For the text-containing cell, return its midpoint in [X, Y] coordinate format. 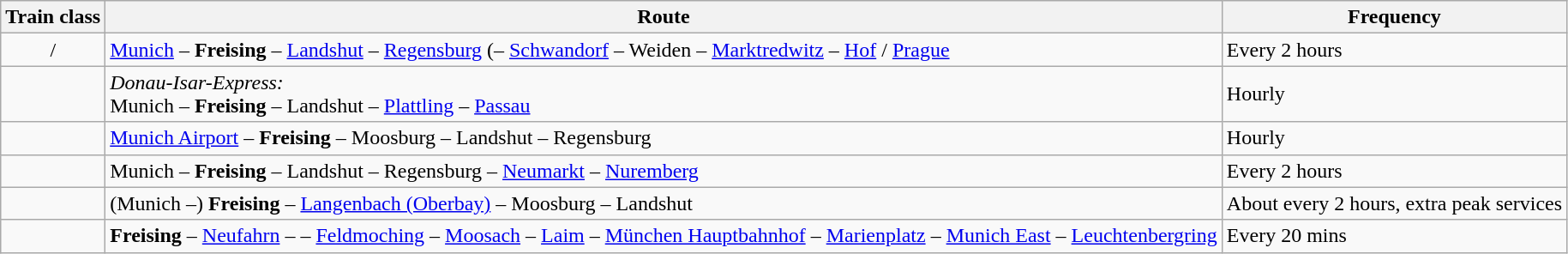
Every 20 mins [1394, 236]
Munich – Freising – Landshut – Regensburg – Neumarkt – Nuremberg [664, 171]
Munich – Freising – Landshut – Regensburg (– Schwandorf – Weiden – Marktredwitz – Hof / Prague [664, 50]
Donau-Isar-Express:Munich – Freising – Landshut – Plattling – Passau [664, 94]
Freising – Neufahrn – – Feldmoching – Moosach – Laim – München Hauptbahnhof – Marienplatz – Munich East – Leuchtenbergring [664, 236]
(Munich –) Freising – Langenbach (Oberbay) – Moosburg – Landshut [664, 203]
Munich Airport – Freising – Moosburg – Landshut – Regensburg [664, 138]
About every 2 hours, extra peak services [1394, 203]
Route [664, 17]
/ [53, 50]
Frequency [1394, 17]
Train class [53, 17]
